Provide the (X, Y) coordinate of the cell's center where the given text is located.  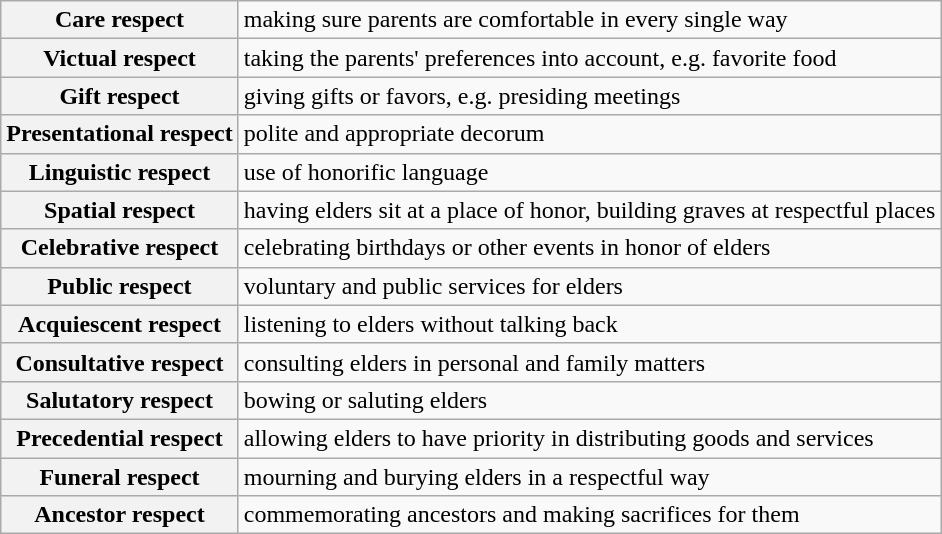
Linguistic respect (120, 172)
Public respect (120, 286)
use of honorific language (590, 172)
giving gifts or favors, e.g. presiding meetings (590, 96)
Gift respect (120, 96)
making sure parents are comfortable in every single way (590, 20)
Precedential respect (120, 438)
Salutatory respect (120, 400)
Consultative respect (120, 362)
taking the parents' preferences into account, e.g. favorite food (590, 58)
allowing elders to have priority in distributing goods and services (590, 438)
consulting elders in personal and family matters (590, 362)
Ancestor respect (120, 515)
commemorating ancestors and making sacrifices for them (590, 515)
Presentational respect (120, 134)
Celebrative respect (120, 248)
mourning and burying elders in a respectful way (590, 477)
bowing or saluting elders (590, 400)
Acquiescent respect (120, 324)
having elders sit at a place of honor, building graves at respectful places (590, 210)
Care respect (120, 20)
polite and appropriate decorum (590, 134)
voluntary and public services for elders (590, 286)
Spatial respect (120, 210)
Funeral respect (120, 477)
celebrating birthdays or other events in honor of elders (590, 248)
listening to elders without talking back (590, 324)
Victual respect (120, 58)
